Output the [X, Y] coordinate of the center of the cell containing the given text.  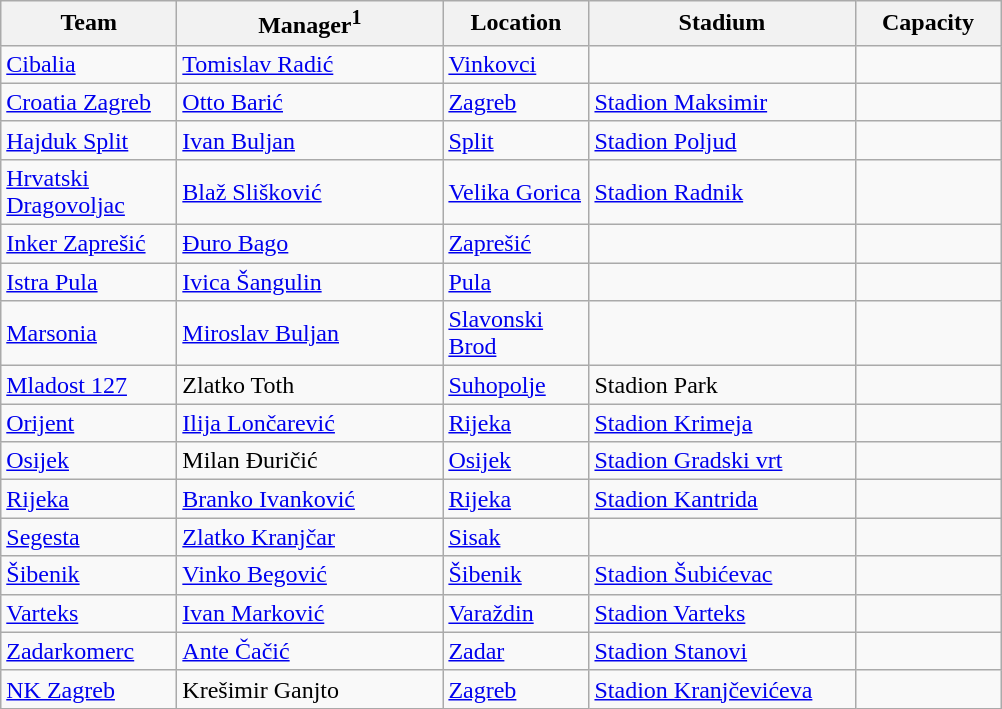
Zaprešić [516, 244]
Stadion Maksimir [722, 102]
Pula [516, 282]
Manager1 [310, 24]
Stadion Radnik [722, 192]
Slavonski Brod [516, 334]
Varteks [89, 613]
Sisak [516, 537]
Hajduk Split [89, 140]
Stadium [722, 24]
Ivan Marković [310, 613]
Stadion Park [722, 385]
Stadion Poljud [722, 140]
Blaž Slišković [310, 192]
Zlatko Kranjčar [310, 537]
Velika Gorica [516, 192]
Croatia Zagreb [89, 102]
Team [89, 24]
Orijent [89, 423]
Otto Barić [310, 102]
Marsonia [89, 334]
Varaždin [516, 613]
Hrvatski Dragovoljac [89, 192]
Milan Đuričić [310, 461]
Ivica Šangulin [310, 282]
Vinko Begović [310, 575]
Stadion Gradski vrt [722, 461]
Stadion Stanovi [722, 651]
Zadarkomerc [89, 651]
Capacity [928, 24]
Stadion Kantrida [722, 499]
Branko Ivanković [310, 499]
Ante Čačić [310, 651]
Mladost 127 [89, 385]
Krešimir Ganjto [310, 689]
Ivan Buljan [310, 140]
Vinkovci [516, 64]
Split [516, 140]
Cibalia [89, 64]
Stadion Krimeja [722, 423]
Segesta [89, 537]
Zlatko Toth [310, 385]
Suhopolje [516, 385]
Tomislav Radić [310, 64]
Miroslav Buljan [310, 334]
Istra Pula [89, 282]
Đuro Bago [310, 244]
Stadion Varteks [722, 613]
Ilija Lončarević [310, 423]
Stadion Šubićevac [722, 575]
Location [516, 24]
Stadion Kranjčevićeva [722, 689]
Inker Zaprešić [89, 244]
NK Zagreb [89, 689]
Zadar [516, 651]
